Determine the [X, Y] coordinate at the center of the cell enclosing the given text.  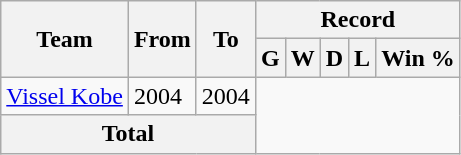
From [162, 39]
Record [358, 20]
Vissel Kobe [65, 96]
Total [128, 134]
L [362, 58]
Team [65, 39]
D [334, 58]
Win % [418, 58]
G [270, 58]
To [226, 39]
W [302, 58]
